Search for the cell housing the specified text and yield its [x, y] center coordinate. 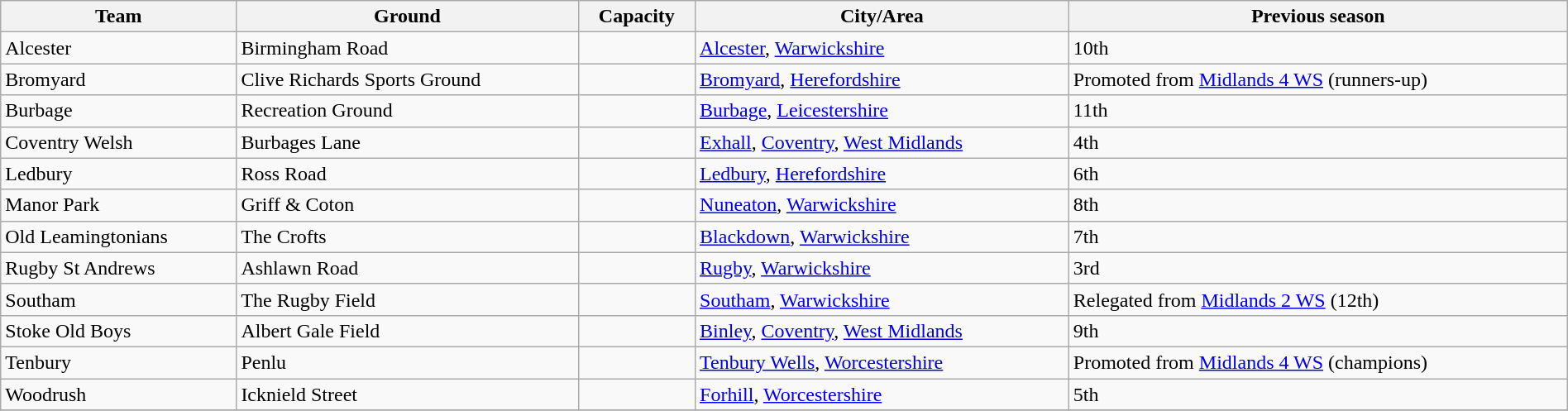
Burbage, Leicestershire [882, 111]
Albert Gale Field [407, 331]
Ashlawn Road [407, 268]
6th [1318, 174]
Ross Road [407, 174]
Southam, Warwickshire [882, 299]
Rugby St Andrews [119, 268]
City/Area [882, 17]
Ledbury, Herefordshire [882, 174]
Burbage [119, 111]
Team [119, 17]
Birmingham Road [407, 48]
7th [1318, 237]
Nuneaton, Warwickshire [882, 205]
5th [1318, 394]
Burbages Lane [407, 142]
Rugby, Warwickshire [882, 268]
Capacity [637, 17]
Stoke Old Boys [119, 331]
9th [1318, 331]
Clive Richards Sports Ground [407, 79]
Previous season [1318, 17]
Bromyard [119, 79]
Promoted from Midlands 4 WS (runners-up) [1318, 79]
Old Leamingtonians [119, 237]
Bromyard, Herefordshire [882, 79]
Exhall, Coventry, West Midlands [882, 142]
8th [1318, 205]
Penlu [407, 362]
Ledbury [119, 174]
Recreation Ground [407, 111]
Binley, Coventry, West Midlands [882, 331]
Tenbury Wells, Worcestershire [882, 362]
Forhill, Worcestershire [882, 394]
4th [1318, 142]
Promoted from Midlands 4 WS (champions) [1318, 362]
Coventry Welsh [119, 142]
11th [1318, 111]
Griff & Coton [407, 205]
Tenbury [119, 362]
Blackdown, Warwickshire [882, 237]
Southam [119, 299]
Icknield Street [407, 394]
Woodrush [119, 394]
Relegated from Midlands 2 WS (12th) [1318, 299]
The Crofts [407, 237]
Alcester [119, 48]
Alcester, Warwickshire [882, 48]
10th [1318, 48]
The Rugby Field [407, 299]
Manor Park [119, 205]
Ground [407, 17]
3rd [1318, 268]
